Extract the [x, y] coordinate from the center of the cell holding the provided text.  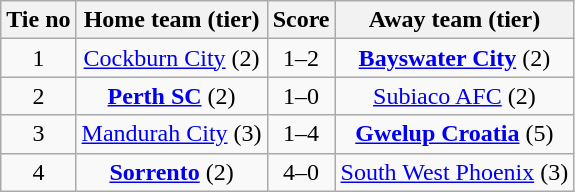
3 [38, 134]
1–0 [301, 96]
1–2 [301, 58]
4 [38, 172]
Score [301, 20]
1 [38, 58]
1–4 [301, 134]
Cockburn City (2) [172, 58]
2 [38, 96]
Home team (tier) [172, 20]
Subiaco AFC (2) [454, 96]
4–0 [301, 172]
Gwelup Croatia (5) [454, 134]
South West Phoenix (3) [454, 172]
Tie no [38, 20]
Bayswater City (2) [454, 58]
Sorrento (2) [172, 172]
Perth SC (2) [172, 96]
Away team (tier) [454, 20]
Mandurah City (3) [172, 134]
